Detect which cell encompasses the target text, then output its [X, Y] center coordinate. 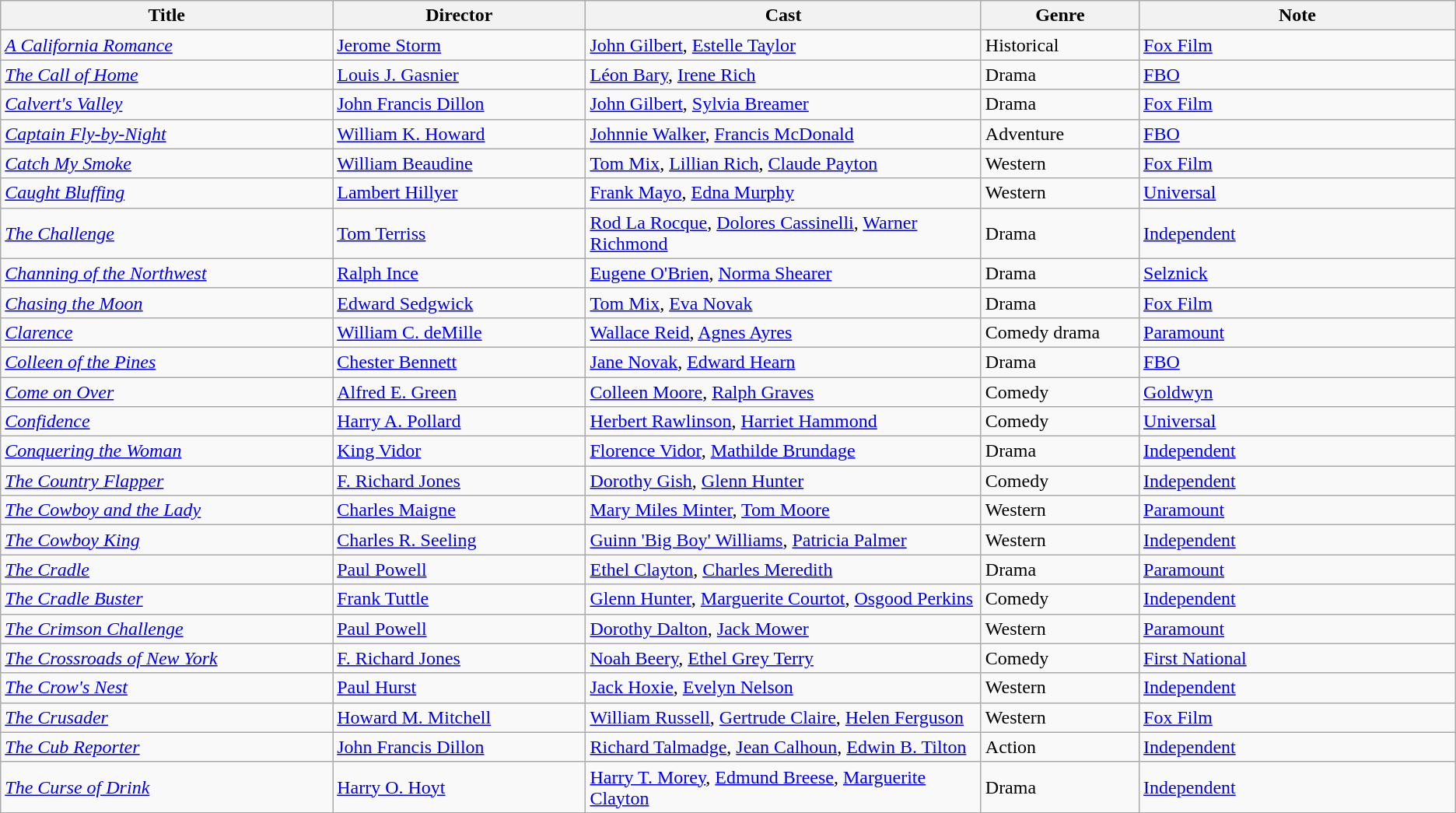
Wallace Reid, Agnes Ayres [783, 332]
Dorothy Gish, Glenn Hunter [783, 481]
Tom Mix, Eva Novak [783, 303]
Conquering the Woman [166, 451]
Goldwyn [1297, 391]
Guinn 'Big Boy' Williams, Patricia Palmer [783, 540]
The Cradle [166, 569]
Paul Hurst [459, 688]
Chester Bennett [459, 362]
The Call of Home [166, 75]
Léon Bary, Irene Rich [783, 75]
Colleen Moore, Ralph Graves [783, 391]
Louis J. Gasnier [459, 75]
The Cub Reporter [166, 747]
Selznick [1297, 273]
John Gilbert, Sylvia Breamer [783, 104]
Harry A. Pollard [459, 422]
Comedy drama [1059, 332]
The Country Flapper [166, 481]
Jane Novak, Edward Hearn [783, 362]
Title [166, 16]
Jack Hoxie, Evelyn Nelson [783, 688]
Director [459, 16]
Frank Mayo, Edna Murphy [783, 193]
Historical [1059, 45]
The Crow's Nest [166, 688]
Captain Fly-by-Night [166, 134]
Howard M. Mitchell [459, 717]
Florence Vidor, Mathilde Brundage [783, 451]
Cast [783, 16]
Tom Mix, Lillian Rich, Claude Payton [783, 163]
Jerome Storm [459, 45]
Edward Sedgwick [459, 303]
The Challenge [166, 233]
Clarence [166, 332]
Alfred E. Green [459, 391]
The Crossroads of New York [166, 658]
The Curse of Drink [166, 787]
Tom Terriss [459, 233]
King Vidor [459, 451]
John Gilbert, Estelle Taylor [783, 45]
Ethel Clayton, Charles Meredith [783, 569]
Herbert Rawlinson, Harriet Hammond [783, 422]
Glenn Hunter, Marguerite Courtot, Osgood Perkins [783, 599]
A California Romance [166, 45]
Caught Bluffing [166, 193]
Confidence [166, 422]
Richard Talmadge, Jean Calhoun, Edwin B. Tilton [783, 747]
Lambert Hillyer [459, 193]
Genre [1059, 16]
Note [1297, 16]
The Cradle Buster [166, 599]
Adventure [1059, 134]
Johnnie Walker, Francis McDonald [783, 134]
First National [1297, 658]
The Crusader [166, 717]
The Cowboy and the Lady [166, 510]
Frank Tuttle [459, 599]
Chasing the Moon [166, 303]
Harry T. Morey, Edmund Breese, Marguerite Clayton [783, 787]
Eugene O'Brien, Norma Shearer [783, 273]
William Russell, Gertrude Claire, Helen Ferguson [783, 717]
Rod La Rocque, Dolores Cassinelli, Warner Richmond [783, 233]
Catch My Smoke [166, 163]
William C. deMille [459, 332]
The Crimson Challenge [166, 629]
Charles R. Seeling [459, 540]
Ralph Ince [459, 273]
Colleen of the Pines [166, 362]
Action [1059, 747]
Noah Beery, Ethel Grey Terry [783, 658]
William K. Howard [459, 134]
Channing of the Northwest [166, 273]
Harry O. Hoyt [459, 787]
The Cowboy King [166, 540]
Calvert's Valley [166, 104]
Come on Over [166, 391]
Dorothy Dalton, Jack Mower [783, 629]
Charles Maigne [459, 510]
William Beaudine [459, 163]
Mary Miles Minter, Tom Moore [783, 510]
